Provide the (X, Y) coordinate of the cell's center where the given text is located.  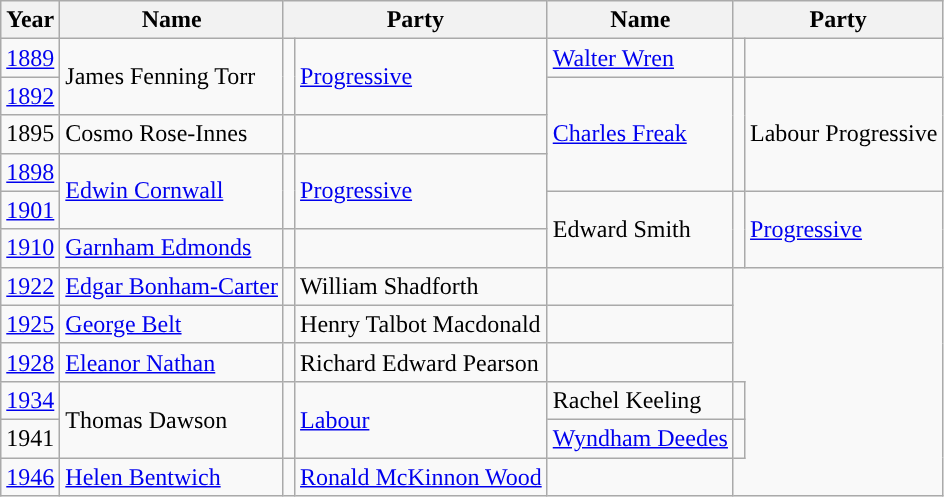
1946 (30, 477)
James Fenning Torr (172, 77)
Thomas Dawson (172, 419)
Labour Progressive (844, 134)
1934 (30, 400)
Garnham Edmonds (172, 248)
Charles Freak (640, 134)
Richard Edward Pearson (422, 362)
Henry Talbot Macdonald (422, 324)
Year (30, 20)
Rachel Keeling (640, 400)
Helen Bentwich (172, 477)
William Shadforth (422, 286)
1925 (30, 324)
Wyndham Deedes (640, 438)
1895 (30, 134)
1928 (30, 362)
1889 (30, 58)
1898 (30, 172)
1941 (30, 438)
Edwin Cornwall (172, 191)
1892 (30, 96)
Edgar Bonham-Carter (172, 286)
Labour (422, 419)
Eleanor Nathan (172, 362)
George Belt (172, 324)
Ronald McKinnon Wood (422, 477)
Edward Smith (640, 229)
1922 (30, 286)
Cosmo Rose-Innes (172, 134)
1910 (30, 248)
1901 (30, 210)
Walter Wren (640, 58)
